Return the [x, y] coordinate for the center point of the cell that contains the specified text.  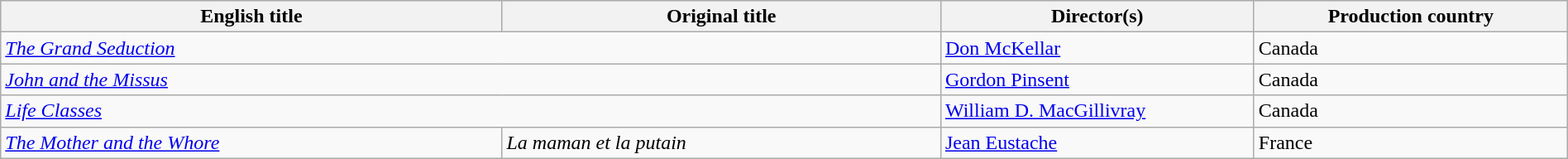
La maman et la putain [721, 142]
Gordon Pinsent [1097, 79]
Don McKellar [1097, 48]
English title [251, 17]
The Mother and the Whore [251, 142]
William D. MacGillivray [1097, 111]
Life Classes [471, 111]
John and the Missus [471, 79]
Director(s) [1097, 17]
France [1411, 142]
Production country [1411, 17]
Jean Eustache [1097, 142]
Original title [721, 17]
The Grand Seduction [471, 48]
